Determine the (x, y) coordinate at the center of the cell enclosing the given text.  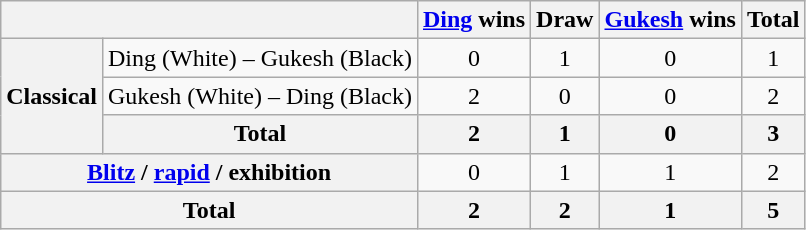
Ding wins (474, 20)
Gukesh (White) – Ding (Black) (260, 96)
5 (773, 210)
Draw (565, 20)
Gukesh wins (670, 20)
Ding (White) – Gukesh (Black) (260, 58)
Blitz / rapid / exhibition (210, 172)
Classical (52, 96)
3 (773, 134)
